Identify which cell holds the provided text, then report its [X, Y] central coordinate. 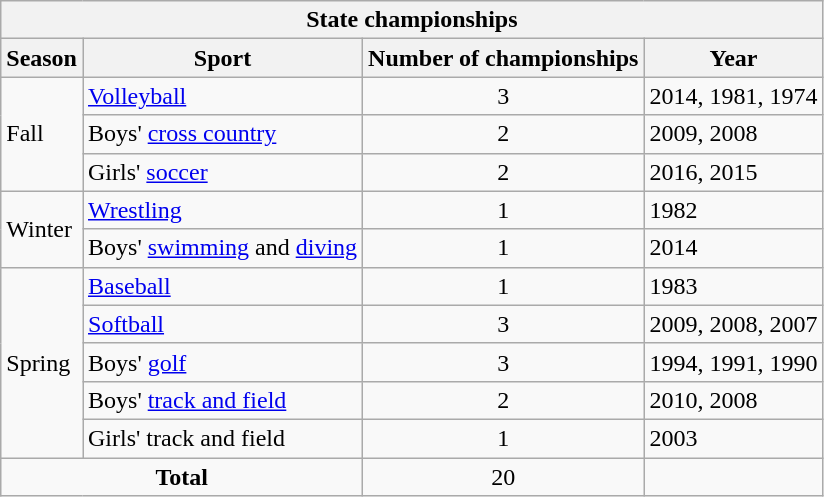
Year [734, 58]
Girls' soccer [222, 172]
Boys' golf [222, 362]
Number of championships [504, 58]
1994, 1991, 1990 [734, 362]
Sport [222, 58]
Softball [222, 324]
2014, 1981, 1974 [734, 96]
Baseball [222, 286]
Boys' swimming and diving [222, 248]
2009, 2008, 2007 [734, 324]
1982 [734, 210]
Wrestling [222, 210]
Fall [42, 134]
State championships [412, 20]
Boys' track and field [222, 400]
1983 [734, 286]
2016, 2015 [734, 172]
2009, 2008 [734, 134]
Season [42, 58]
2010, 2008 [734, 400]
Total [182, 477]
20 [504, 477]
Volleyball [222, 96]
2003 [734, 438]
Winter [42, 229]
2014 [734, 248]
Spring [42, 362]
Girls' track and field [222, 438]
Boys' cross country [222, 134]
